From the cell containing the given text, extract its center point as (X, Y) coordinate. 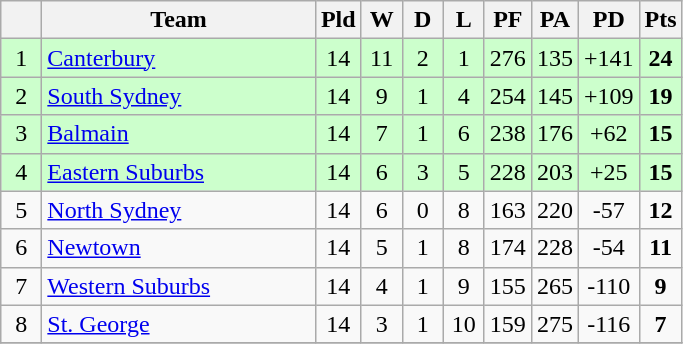
PD (608, 20)
-54 (608, 248)
155 (508, 286)
19 (660, 96)
159 (508, 324)
W (382, 20)
275 (554, 324)
+25 (608, 172)
+109 (608, 96)
203 (554, 172)
Eastern Suburbs (179, 172)
174 (508, 248)
-110 (608, 286)
-116 (608, 324)
Newtown (179, 248)
163 (508, 210)
Pld (338, 20)
220 (554, 210)
0 (422, 210)
Canterbury (179, 58)
276 (508, 58)
10 (464, 324)
Balmain (179, 134)
254 (508, 96)
Western Suburbs (179, 286)
+141 (608, 58)
+62 (608, 134)
-57 (608, 210)
238 (508, 134)
12 (660, 210)
176 (554, 134)
L (464, 20)
PF (508, 20)
PA (554, 20)
North Sydney (179, 210)
24 (660, 58)
South Sydney (179, 96)
265 (554, 286)
Team (179, 20)
135 (554, 58)
Pts (660, 20)
St. George (179, 324)
145 (554, 96)
D (422, 20)
